Find where the given text appears and provide that cell's center as [x, y] coordinate. 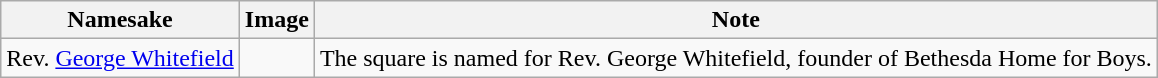
The square is named for Rev. George Whitefield, founder of Bethesda Home for Boys. [736, 58]
Image [276, 20]
Rev. George Whitefield [120, 58]
Namesake [120, 20]
Note [736, 20]
